From the cell containing the given text, extract its center point as (X, Y) coordinate. 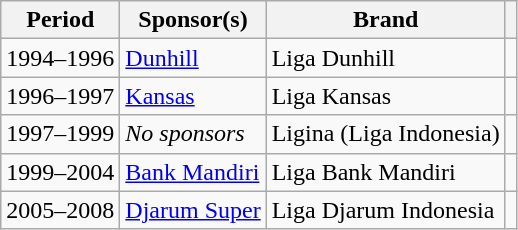
Dunhill (193, 58)
Sponsor(s) (193, 20)
Liga Bank Mandiri (386, 172)
1996–1997 (60, 96)
Liga Dunhill (386, 58)
Brand (386, 20)
Period (60, 20)
Liga Kansas (386, 96)
Kansas (193, 96)
No sponsors (193, 134)
Ligina (Liga Indonesia) (386, 134)
1994–1996 (60, 58)
Djarum Super (193, 210)
Bank Mandiri (193, 172)
1999–2004 (60, 172)
2005–2008 (60, 210)
1997–1999 (60, 134)
Liga Djarum Indonesia (386, 210)
